For the text-containing cell, return its midpoint in [X, Y] coordinate format. 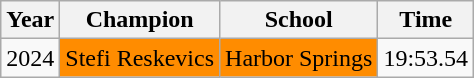
Champion [140, 20]
Stefi Reskevics [140, 58]
Time [426, 20]
School [299, 20]
19:53.54 [426, 58]
Year [30, 20]
Harbor Springs [299, 58]
2024 [30, 58]
